For the text-containing cell, return its midpoint in [X, Y] coordinate format. 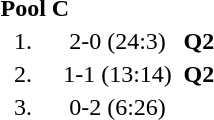
1-1 (13:14) [118, 74]
2-0 (24:3) [118, 41]
